Locate the cell with the specified text and output its (x, y) center coordinate. 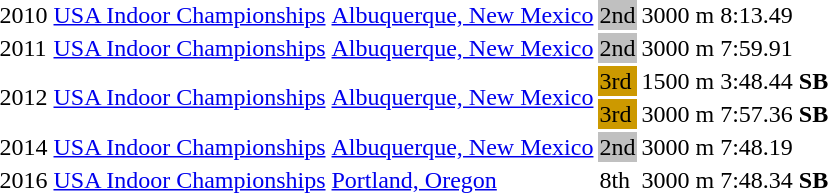
1500 m (678, 81)
